Output the (x, y) coordinate of the center of the cell containing the given text.  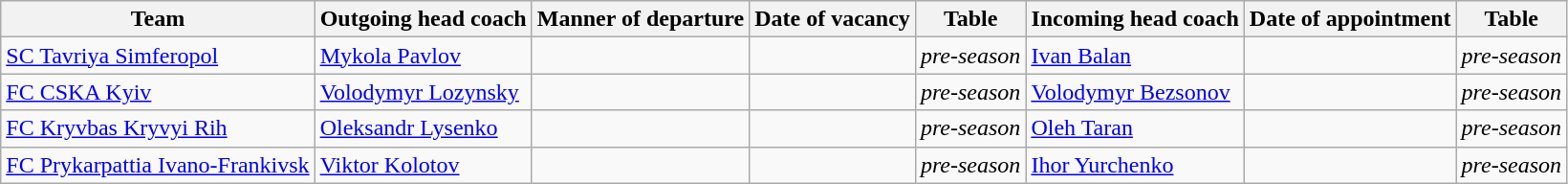
Volodymyr Lozynsky (423, 92)
Mykola Pavlov (423, 56)
Oleksandr Lysenko (423, 128)
Viktor Kolotov (423, 165)
Ivan Balan (1135, 56)
Date of vacancy (833, 19)
Outgoing head coach (423, 19)
FC Prykarpattia Ivano-Frankivsk (158, 165)
Volodymyr Bezsonov (1135, 92)
FC Kryvbas Kryvyi Rih (158, 128)
Team (158, 19)
Date of appointment (1350, 19)
FC CSKA Kyiv (158, 92)
Oleh Taran (1135, 128)
Ihor Yurchenko (1135, 165)
Incoming head coach (1135, 19)
SC Tavriya Simferopol (158, 56)
Manner of departure (641, 19)
